Return (X, Y) of the center of cell containing provided text 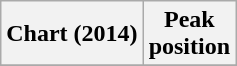
Chart (2014) (72, 34)
Peak position (189, 34)
